Provide the [X, Y] coordinate of the cell's center where the given text is located.  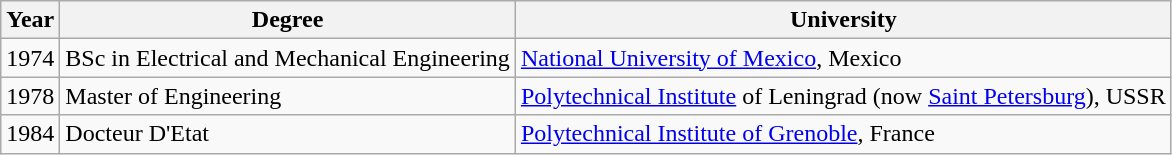
Master of Engineering [288, 96]
Docteur D'Etat [288, 134]
National University of Mexico, Mexico [843, 58]
BSc in Electrical and Mechanical Engineering [288, 58]
1974 [30, 58]
Year [30, 20]
Polytechnical Institute of Grenoble, France [843, 134]
1984 [30, 134]
1978 [30, 96]
Degree [288, 20]
University [843, 20]
Polytechnical Institute of Leningrad (now Saint Petersburg), USSR [843, 96]
